Find where the given text appears and provide that cell's center as [x, y] coordinate. 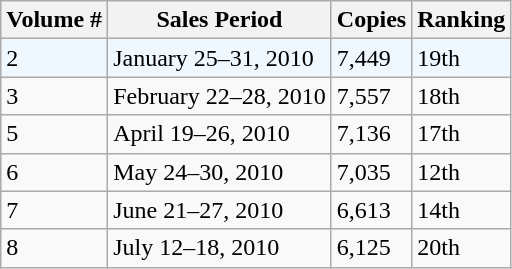
19th [462, 58]
18th [462, 96]
7,449 [371, 58]
7,557 [371, 96]
Ranking [462, 20]
7,136 [371, 134]
14th [462, 210]
7 [54, 210]
12th [462, 172]
July 12–18, 2010 [220, 248]
Copies [371, 20]
June 21–27, 2010 [220, 210]
2 [54, 58]
Volume # [54, 20]
6,125 [371, 248]
20th [462, 248]
January 25–31, 2010 [220, 58]
6,613 [371, 210]
February 22–28, 2010 [220, 96]
6 [54, 172]
3 [54, 96]
5 [54, 134]
May 24–30, 2010 [220, 172]
7,035 [371, 172]
Sales Period [220, 20]
April 19–26, 2010 [220, 134]
8 [54, 248]
17th [462, 134]
